Provide the (X, Y) coordinate of the cell's center where the given text is located.  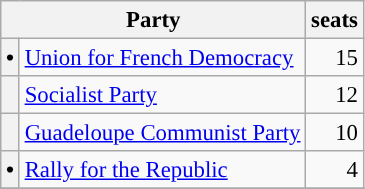
Socialist Party (162, 95)
seats (334, 20)
12 (334, 95)
15 (334, 58)
4 (334, 170)
Party (154, 20)
10 (334, 133)
Union for French Democracy (162, 58)
Guadeloupe Communist Party (162, 133)
Rally for the Republic (162, 170)
